Return [x, y] of the center of cell containing provided text 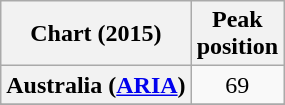
Peakposition [237, 34]
Australia (ARIA) [96, 85]
Chart (2015) [96, 34]
69 [237, 85]
